Scan for the cell matching the given text and deliver its (X, Y) coordinate at center. 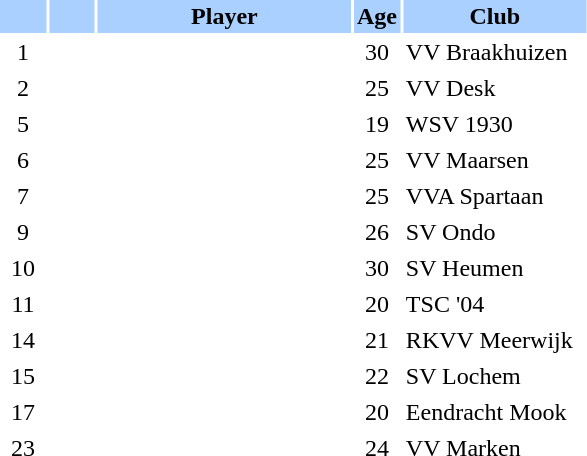
VVA Spartaan (495, 196)
SV Heumen (495, 268)
22 (377, 376)
1 (23, 52)
TSC '04 (495, 304)
5 (23, 124)
26 (377, 232)
Player (224, 16)
10 (23, 268)
15 (23, 376)
VV Maarsen (495, 160)
SV Ondo (495, 232)
9 (23, 232)
2 (23, 88)
14 (23, 340)
21 (377, 340)
VV Desk (495, 88)
Club (495, 16)
RKVV Meerwijk (495, 340)
SV Lochem (495, 376)
19 (377, 124)
Eendracht Mook (495, 412)
7 (23, 196)
17 (23, 412)
Age (377, 16)
11 (23, 304)
6 (23, 160)
VV Braakhuizen (495, 52)
WSV 1930 (495, 124)
